Detect which cell encompasses the target text, then output its (x, y) center coordinate. 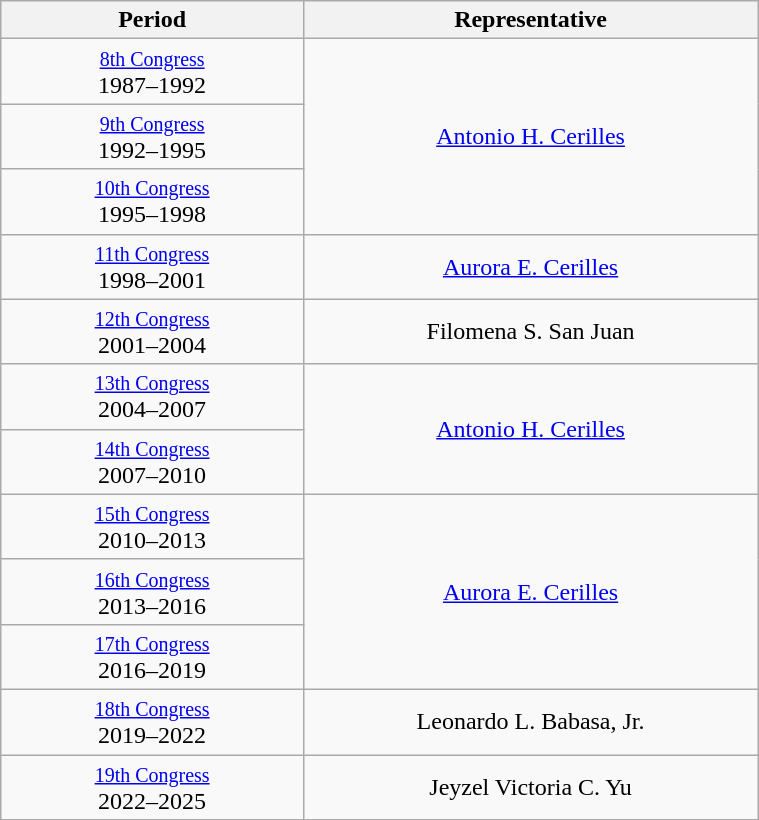
16th Congress2013–2016 (152, 592)
15th Congress2010–2013 (152, 526)
17th Congress2016–2019 (152, 656)
19th Congress2022–2025 (152, 786)
Representative (530, 20)
9th Congress1992–1995 (152, 136)
Filomena S. San Juan (530, 332)
8th Congress1987–1992 (152, 72)
11th Congress1998–2001 (152, 266)
13th Congress2004–2007 (152, 396)
Jeyzel Victoria C. Yu (530, 786)
Period (152, 20)
10th Congress1995–1998 (152, 202)
14th Congress2007–2010 (152, 462)
12th Congress2001–2004 (152, 332)
Leonardo L. Babasa, Jr. (530, 722)
18th Congress2019–2022 (152, 722)
